Return [x, y] of the center of cell containing provided text 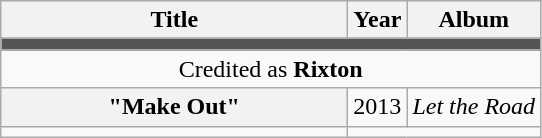
Title [174, 20]
Let the Road [474, 107]
"Make Out" [174, 107]
Year [378, 20]
2013 [378, 107]
Album [474, 20]
Credited as Rixton [271, 69]
